Determine the (x, y) coordinate at the center of the cell enclosing the given text.  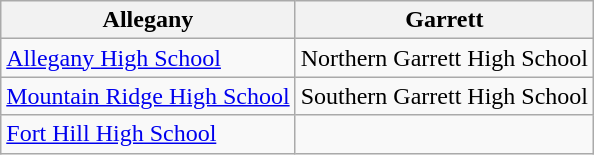
Allegany (148, 20)
Southern Garrett High School (444, 96)
Allegany High School (148, 58)
Northern Garrett High School (444, 58)
Garrett (444, 20)
Fort Hill High School (148, 134)
Mountain Ridge High School (148, 96)
